From the cell containing the given text, extract its center point as (X, Y) coordinate. 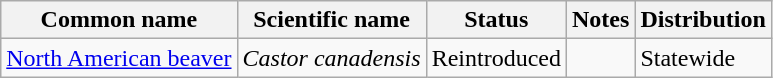
Distribution (703, 20)
Common name (119, 20)
Castor canadensis (332, 58)
Reintroduced (496, 58)
Status (496, 20)
North American beaver (119, 58)
Notes (600, 20)
Scientific name (332, 20)
Statewide (703, 58)
